Identify which cell holds the provided text, then report its [X, Y] central coordinate. 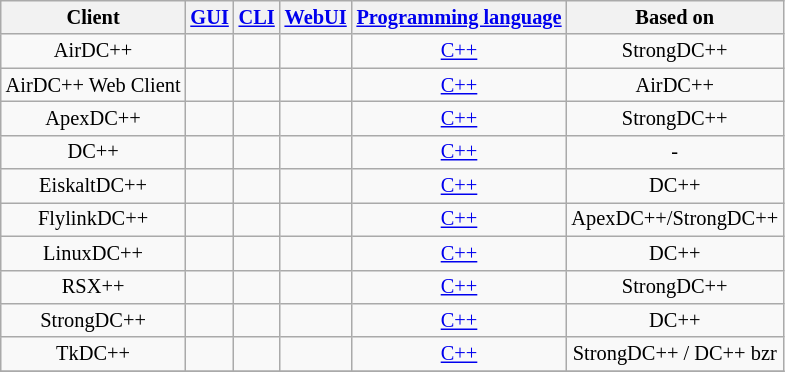
Based on [674, 17]
GUI [209, 17]
TkDC++ [94, 354]
- [674, 152]
ApexDC++/StrongDC++ [674, 219]
FlylinkDC++ [94, 219]
Programming language [460, 17]
WebUI [316, 17]
StrongDC++ / DC++ bzr [674, 354]
EiskaltDC++ [94, 186]
LinuxDC++ [94, 253]
ApexDC++ [94, 118]
RSX++ [94, 287]
CLI [257, 17]
Client [94, 17]
AirDC++ Web Client [94, 85]
